Return [x, y] of the center of cell containing provided text 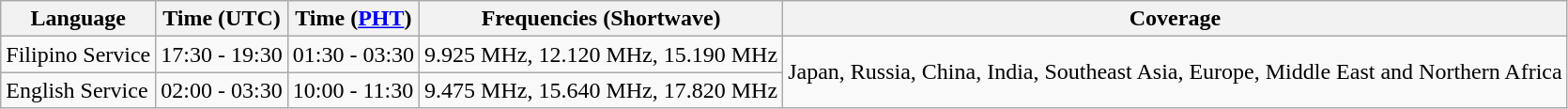
Time (PHT) [353, 19]
Language [79, 19]
Filipino Service [79, 54]
10:00 - 11:30 [353, 90]
Coverage [1176, 19]
Frequencies (Shortwave) [601, 19]
17:30 - 19:30 [222, 54]
02:00 - 03:30 [222, 90]
Time (UTC) [222, 19]
Japan, Russia, China, India, Southeast Asia, Europe, Middle East and Northern Africa [1176, 72]
9.475 MHz, 15.640 MHz, 17.820 MHz [601, 90]
English Service [79, 90]
9.925 MHz, 12.120 MHz, 15.190 MHz [601, 54]
01:30 - 03:30 [353, 54]
